From the cell containing the given text, extract its center point as (x, y) coordinate. 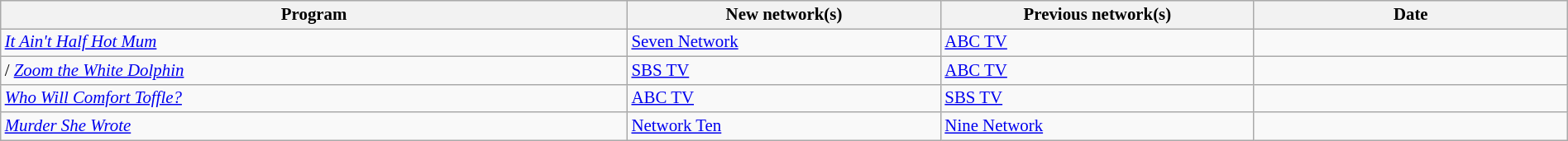
It Ain't Half Hot Mum (314, 42)
Murder She Wrote (314, 126)
Program (314, 15)
Nine Network (1097, 126)
New network(s) (784, 15)
Date (1411, 15)
Who Will Comfort Toffle? (314, 98)
Seven Network (784, 42)
/ Zoom the White Dolphin (314, 70)
Network Ten (784, 126)
Previous network(s) (1097, 15)
